Find where the given text appears and provide that cell's center as (x, y) coordinate. 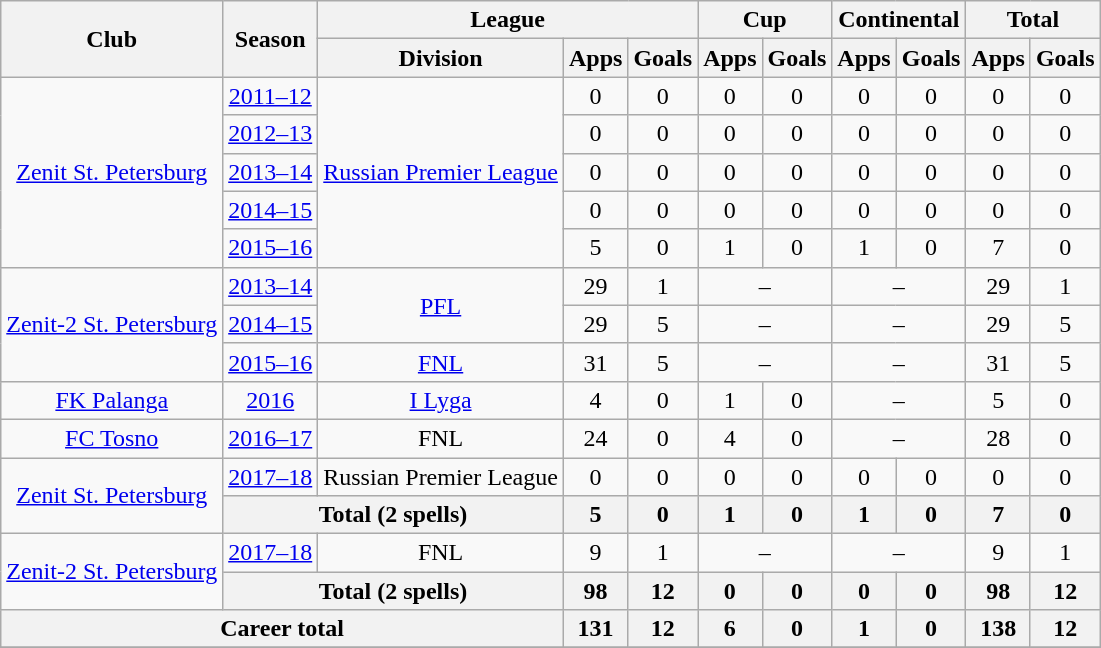
131 (595, 629)
2016 (270, 400)
138 (998, 629)
2011–12 (270, 96)
2016–17 (270, 438)
24 (595, 438)
6 (730, 629)
FK Palanga (112, 400)
PFL (441, 305)
Season (270, 39)
FC Tosno (112, 438)
Career total (282, 629)
2012–13 (270, 134)
League (508, 20)
Club (112, 39)
Division (441, 58)
Cup (765, 20)
Continental (899, 20)
Total (1033, 20)
28 (998, 438)
I Lyga (441, 400)
